Capture the cell that displays the provided text and extract its (x, y) central coordinate. 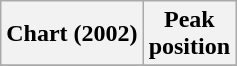
Chart (2002) (72, 34)
Peakposition (189, 34)
